From the cell containing the given text, extract its center point as (x, y) coordinate. 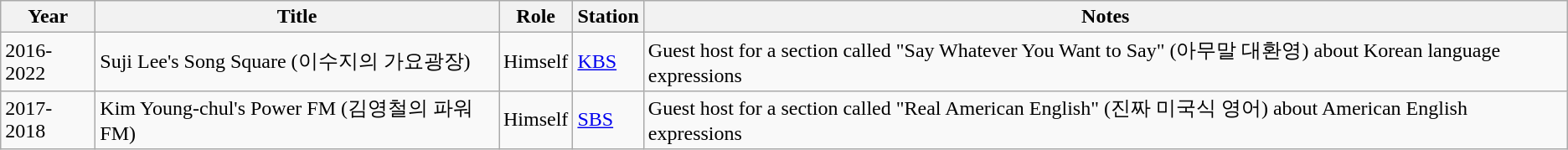
Notes (1106, 17)
2016-2022 (49, 62)
KBS (608, 62)
SBS (608, 120)
Kim Young-chul's Power FM (김영철의 파워FM) (297, 120)
Guest host for a section called "Say Whatever You Want to Say" (아무말 대환영) about Korean language expressions (1106, 62)
Station (608, 17)
Guest host for a section called "Real American English" (진짜 미국식 영어) about American English expressions (1106, 120)
Title (297, 17)
2017-2018 (49, 120)
Year (49, 17)
Suji Lee's Song Square (이수지의 가요광장) (297, 62)
Role (536, 17)
